Scan for the cell matching the given text and deliver its [X, Y] coordinate at center. 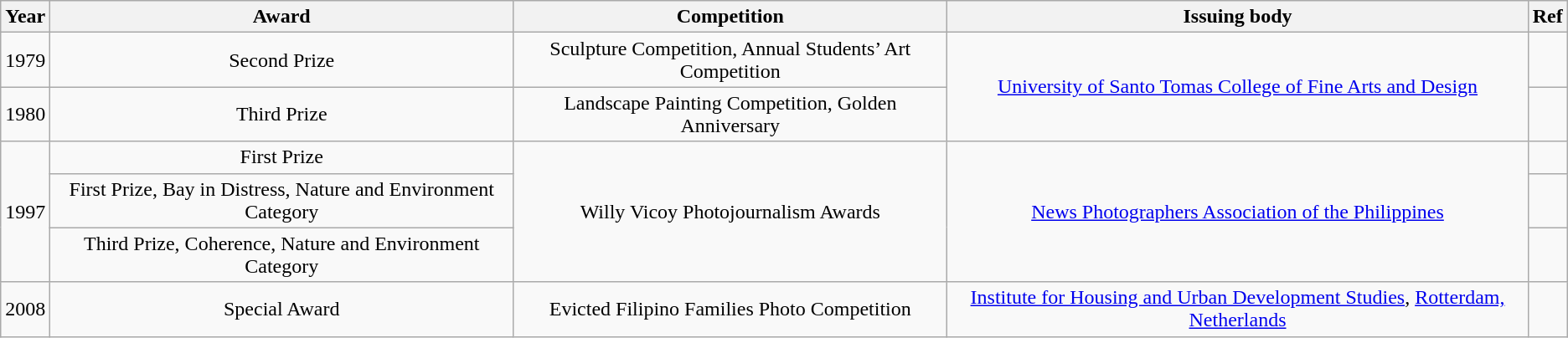
Sculpture Competition, Annual Students’ Art Competition [730, 60]
Special Award [281, 310]
Ref [1548, 17]
Second Prize [281, 60]
First Prize, Bay in Distress, Nature and Environment Category [281, 201]
University of Santo Tomas College of Fine Arts and Design [1238, 87]
Willy Vicoy Photojournalism Awards [730, 212]
2008 [25, 310]
Third Prize [281, 114]
Competition [730, 17]
Award [281, 17]
Year [25, 17]
Institute for Housing and Urban Development Studies, Rotterdam, Netherlands [1238, 310]
Landscape Painting Competition, Golden Anniversary [730, 114]
Evicted Filipino Families Photo Competition [730, 310]
1997 [25, 212]
Third Prize, Coherence, Nature and Environment Category [281, 254]
Issuing body [1238, 17]
News Photographers Association of the Philippines [1238, 212]
1980 [25, 114]
First Prize [281, 157]
1979 [25, 60]
